Identify which cell holds the provided text, then report its [X, Y] central coordinate. 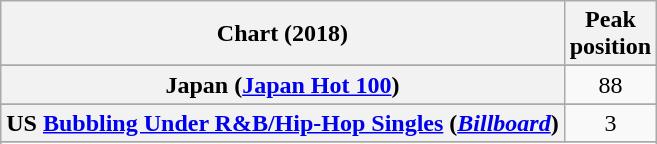
US Bubbling Under R&B/Hip-Hop Singles (Billboard) [282, 123]
Chart (2018) [282, 34]
Peakposition [610, 34]
3 [610, 123]
88 [610, 85]
Japan (Japan Hot 100) [282, 85]
